Identify which cell holds the provided text, then report its [X, Y] central coordinate. 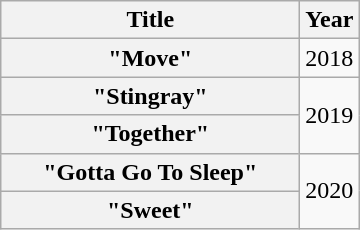
Year [330, 20]
2019 [330, 115]
"Together" [150, 134]
2020 [330, 191]
"Sweet" [150, 210]
"Stingray" [150, 96]
"Gotta Go To Sleep" [150, 172]
"Move" [150, 58]
2018 [330, 58]
Title [150, 20]
